Locate the cell with the specified text and output its (x, y) center coordinate. 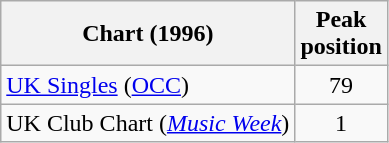
UK Singles (OCC) (148, 85)
1 (341, 123)
Chart (1996) (148, 34)
UK Club Chart (Music Week) (148, 123)
79 (341, 85)
Peakposition (341, 34)
